Return [X, Y] of the center of cell containing provided text 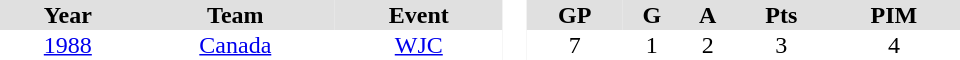
G [652, 15]
GP [574, 15]
Year [68, 15]
Team [236, 15]
1 [652, 45]
Canada [236, 45]
4 [894, 45]
7 [574, 45]
WJC [419, 45]
3 [782, 45]
Event [419, 15]
A [708, 15]
PIM [894, 15]
1988 [68, 45]
2 [708, 45]
Pts [782, 15]
